Return the [x, y] coordinate for the center point of the cell that contains the specified text.  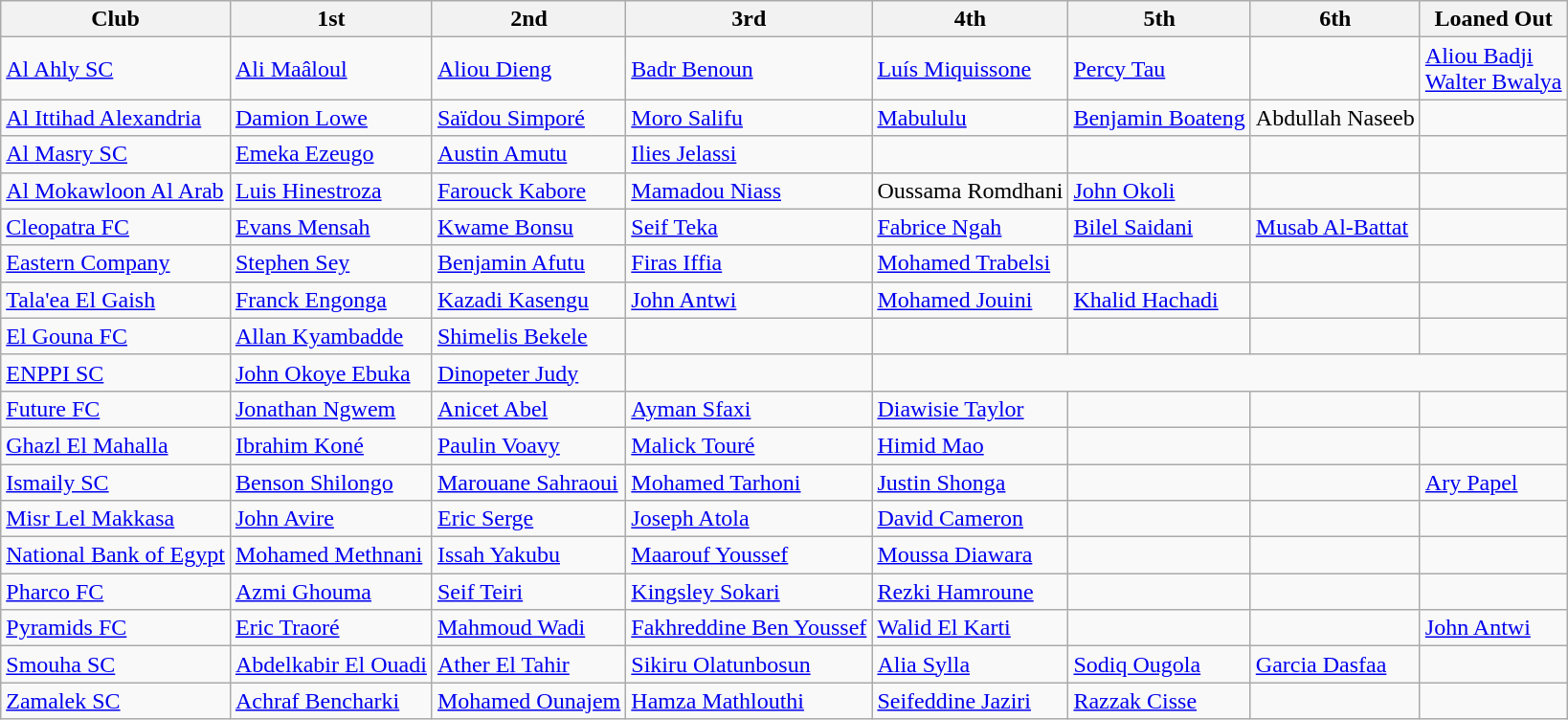
Ary Papel [1493, 482]
Maarouf Youssef [749, 555]
Kingsley Sokari [749, 592]
Damion Lowe [331, 118]
Mohamed Ounajem [528, 701]
Austin Amutu [528, 154]
Justin Shonga [971, 482]
Fabrice Ngah [971, 227]
Paulin Voavy [528, 445]
Cleopatra FC [116, 227]
Ilies Jelassi [749, 154]
Sikiru Olatunbosun [749, 664]
Smouha SC [116, 664]
Issah Yakubu [528, 555]
Sodiq Ougola [1159, 664]
Tala'ea El Gaish [116, 300]
Seif Teka [749, 227]
Jonathan Ngwem [331, 409]
2nd [528, 19]
Himid Mao [971, 445]
Allan Kyambadde [331, 336]
Azmi Ghouma [331, 592]
Stephen Sey [331, 263]
Oussama Romdhani [971, 191]
Aliou Badji Walter Bwalya [1493, 69]
Achraf Bencharki [331, 701]
Joseph Atola [749, 519]
Firas Iffia [749, 263]
Ghazl El Mahalla [116, 445]
Future FC [116, 409]
Club [116, 19]
Ali Maâloul [331, 69]
5th [1159, 19]
1st [331, 19]
Kwame Bonsu [528, 227]
Benson Shilongo [331, 482]
Percy Tau [1159, 69]
Saïdou Simporé [528, 118]
Farouck Kabore [528, 191]
Dinopeter Judy [528, 372]
Khalid Hachadi [1159, 300]
Franck Engonga [331, 300]
Luis Hinestroza [331, 191]
Abdelkabir El Ouadi [331, 664]
Al Masry SC [116, 154]
Fakhreddine Ben Youssef [749, 628]
Pharco FC [116, 592]
Badr Benoun [749, 69]
Aliou Dieng [528, 69]
Ibrahim Koné [331, 445]
Mohamed Jouini [971, 300]
ENPPI SC [116, 372]
Ayman Sfaxi [749, 409]
Pyramids FC [116, 628]
Moussa Diawara [971, 555]
Loaned Out [1493, 19]
Eric Serge [528, 519]
Alia Sylla [971, 664]
Mahmoud Wadi [528, 628]
Al Ahly SC [116, 69]
Zamalek SC [116, 701]
Ather El Tahir [528, 664]
6th [1334, 19]
John Avire [331, 519]
Seifeddine Jaziri [971, 701]
Al Mokawloon Al Arab [116, 191]
4th [971, 19]
Kazadi Kasengu [528, 300]
John Okoli [1159, 191]
Mohamed Methnani [331, 555]
Garcia Dasfaa [1334, 664]
Razzak Cisse [1159, 701]
Eric Traoré [331, 628]
Bilel Saidani [1159, 227]
Malick Touré [749, 445]
John Okoye Ebuka [331, 372]
Walid El Karti [971, 628]
El Gouna FC [116, 336]
Al Ittihad Alexandria [116, 118]
Mabululu [971, 118]
3rd [749, 19]
Eastern Company [116, 263]
Shimelis Bekele [528, 336]
Benjamin Boateng [1159, 118]
Abdullah Naseeb [1334, 118]
Rezki Hamroune [971, 592]
Benjamin Afutu [528, 263]
David Cameron [971, 519]
Ismaily SC [116, 482]
Musab Al-Battat [1334, 227]
Moro Salifu [749, 118]
Misr Lel Makkasa [116, 519]
Luís Miquissone [971, 69]
Emeka Ezeugo [331, 154]
Hamza Mathlouthi [749, 701]
Mohamed Trabelsi [971, 263]
Anicet Abel [528, 409]
Seif Teiri [528, 592]
Mamadou Niass [749, 191]
National Bank of Egypt [116, 555]
Marouane Sahraoui [528, 482]
Mohamed Tarhoni [749, 482]
Diawisie Taylor [971, 409]
Evans Mensah [331, 227]
